Determine the (x, y) coordinate at the center of the cell enclosing the given text.  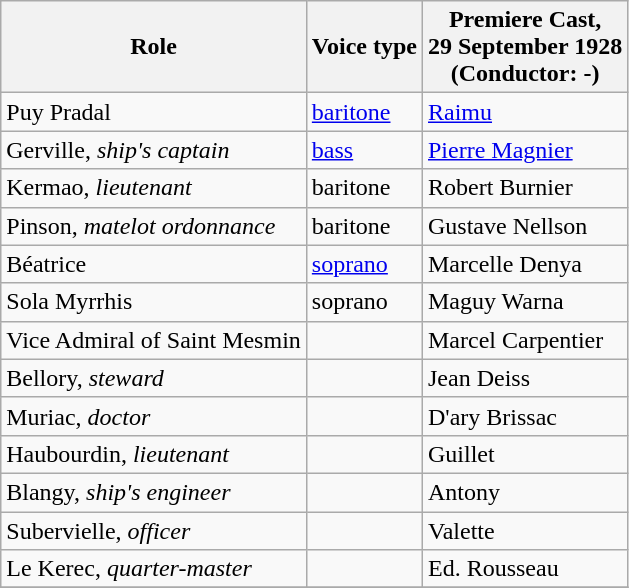
Marcelle Denya (524, 264)
Sola Myrrhis (154, 302)
Maguy Warna (524, 302)
Muriac, doctor (154, 416)
Marcel Carpentier (524, 340)
Haubourdin, lieutenant (154, 454)
Kermao, lieutenant (154, 188)
Robert Burnier (524, 188)
Vice Admiral of Saint Mesmin (154, 340)
Le Kerec, quarter-master (154, 569)
Guillet (524, 454)
Pinson, matelot ordonnance (154, 226)
Jean Deiss (524, 378)
Bellory, steward (154, 378)
Subervielle, officer (154, 531)
Puy Pradal (154, 112)
Gerville, ship's captain (154, 150)
Voice type (364, 47)
Antony (524, 492)
Pierre Magnier (524, 150)
D'ary Brissac (524, 416)
Ed. Rousseau (524, 569)
Béatrice (154, 264)
Valette (524, 531)
Gustave Nellson (524, 226)
bass (364, 150)
Blangy, ship's engineer (154, 492)
Premiere Cast,29 September 1928(Conductor: -) (524, 47)
Raimu (524, 112)
Role (154, 47)
